Output the [X, Y] coordinate of the center of the cell containing the given text.  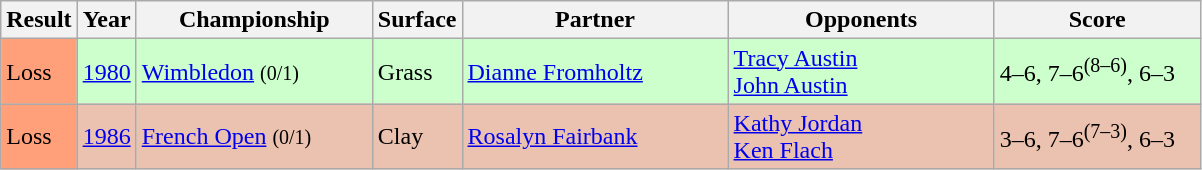
Score [1097, 20]
1980 [106, 72]
Wimbledon (0/1) [254, 72]
Kathy Jordan Ken Flach [861, 136]
4–6, 7–6(8–6), 6–3 [1097, 72]
Championship [254, 20]
Tracy Austin John Austin [861, 72]
Surface [417, 20]
Year [106, 20]
Dianne Fromholtz [595, 72]
Partner [595, 20]
Grass [417, 72]
Opponents [861, 20]
3–6, 7–6(7–3), 6–3 [1097, 136]
Clay [417, 136]
Rosalyn Fairbank [595, 136]
French Open (0/1) [254, 136]
Result [39, 20]
1986 [106, 136]
